Determine the [x, y] coordinate at the center of the cell enclosing the given text.  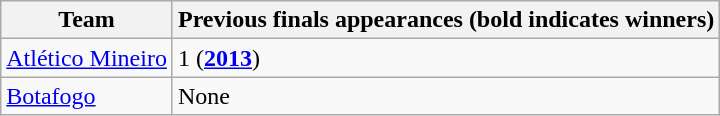
Team [87, 20]
None [446, 96]
1 (2013) [446, 58]
Botafogo [87, 96]
Previous finals appearances (bold indicates winners) [446, 20]
Atlético Mineiro [87, 58]
